Locate the cell with the specified text and output its [x, y] center coordinate. 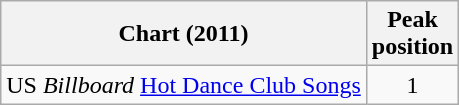
1 [412, 85]
Chart (2011) [184, 34]
US Billboard Hot Dance Club Songs [184, 85]
Peakposition [412, 34]
